Detect which cell encompasses the target text, then output its [x, y] center coordinate. 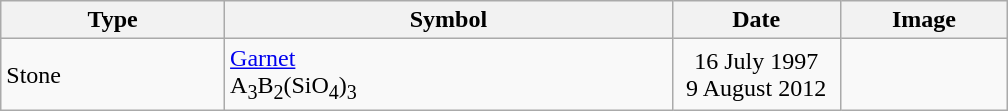
16 July 19979 August 2012 [756, 74]
Symbol [449, 20]
Date [756, 20]
GarnetA3B2(SiO4)3 [449, 74]
Image [924, 20]
Type [113, 20]
Stone [113, 74]
